Detect which cell encompasses the target text, then output its (X, Y) center coordinate. 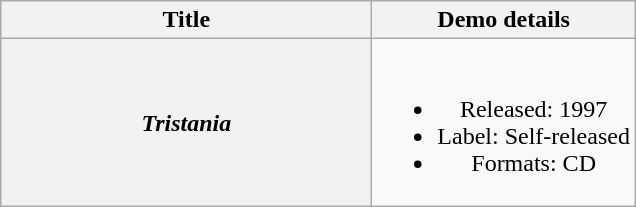
Demo details (504, 20)
Tristania (186, 122)
Title (186, 20)
Released: 1997Label: Self-releasedFormats: CD (504, 122)
